Detect which cell encompasses the target text, then output its [x, y] center coordinate. 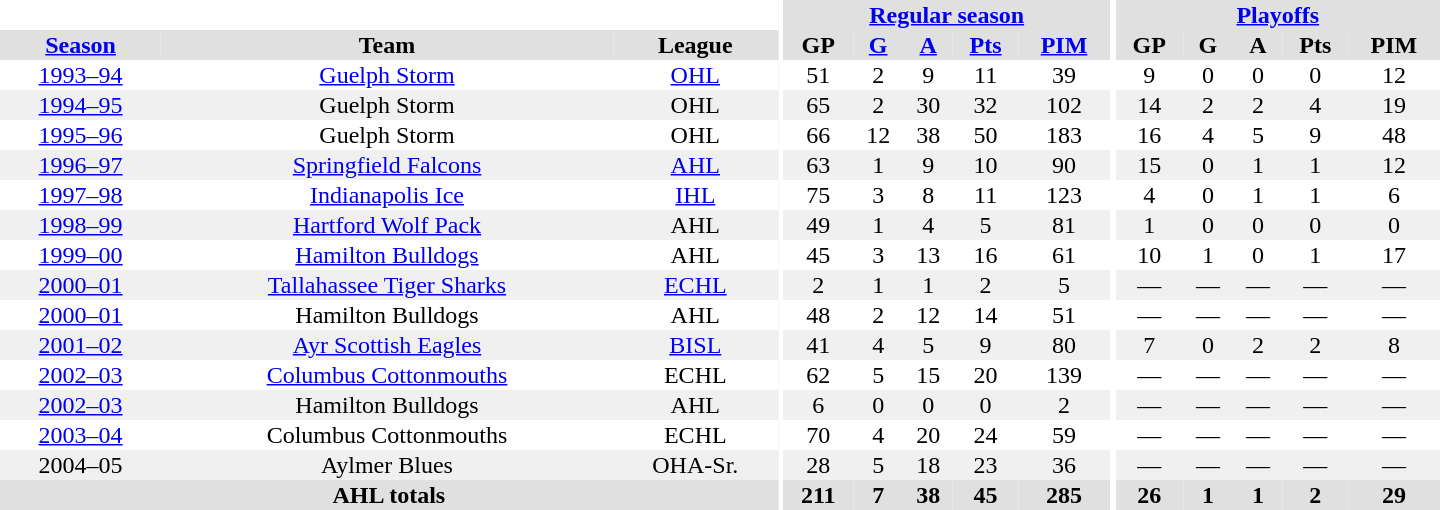
BISL [696, 345]
123 [1064, 195]
102 [1064, 105]
28 [818, 465]
1996–97 [80, 165]
AHL totals [389, 495]
81 [1064, 225]
1997–98 [80, 195]
211 [818, 495]
49 [818, 225]
63 [818, 165]
Tallahassee Tiger Sharks [387, 285]
13 [928, 255]
Playoffs [1278, 15]
Regular season [946, 15]
1995–96 [80, 135]
17 [1394, 255]
62 [818, 375]
285 [1064, 495]
1998–99 [80, 225]
50 [986, 135]
OHA-Sr. [696, 465]
65 [818, 105]
66 [818, 135]
26 [1150, 495]
90 [1064, 165]
2001–02 [80, 345]
23 [986, 465]
League [696, 45]
36 [1064, 465]
2003–04 [80, 435]
70 [818, 435]
Springfield Falcons [387, 165]
18 [928, 465]
19 [1394, 105]
24 [986, 435]
41 [818, 345]
75 [818, 195]
Hartford Wolf Pack [387, 225]
59 [1064, 435]
139 [1064, 375]
32 [986, 105]
1993–94 [80, 75]
29 [1394, 495]
80 [1064, 345]
Team [387, 45]
Season [80, 45]
61 [1064, 255]
Aylmer Blues [387, 465]
Indianapolis Ice [387, 195]
39 [1064, 75]
IHL [696, 195]
30 [928, 105]
2004–05 [80, 465]
Ayr Scottish Eagles [387, 345]
1999–00 [80, 255]
1994–95 [80, 105]
183 [1064, 135]
